Detect which cell encompasses the target text, then output its [X, Y] center coordinate. 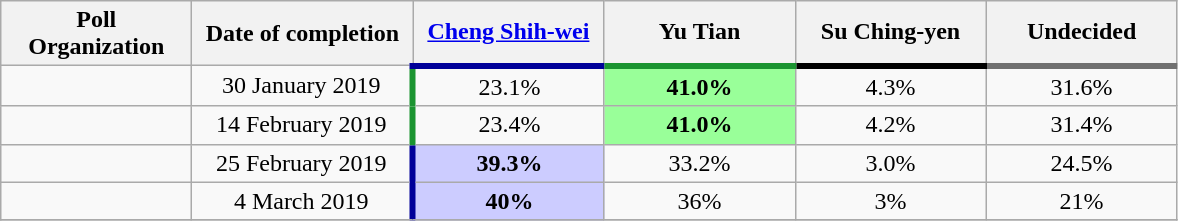
4.3% [890, 86]
31.4% [1082, 125]
3% [890, 201]
25 February 2019 [302, 163]
Cheng Shih-wei [508, 34]
23.1% [508, 86]
39.3% [508, 163]
4.2% [890, 125]
Su Ching-yen [890, 34]
30 January 2019 [302, 86]
40% [508, 201]
Yu Tian [700, 34]
4 March 2019 [302, 201]
21% [1082, 201]
14 February 2019 [302, 125]
24.5% [1082, 163]
36% [700, 201]
Date of completion [302, 34]
3.0% [890, 163]
Undecided [1082, 34]
31.6% [1082, 86]
33.2% [700, 163]
23.4% [508, 125]
Poll Organization [96, 34]
